Output the [X, Y] coordinate of the center of the cell containing the given text.  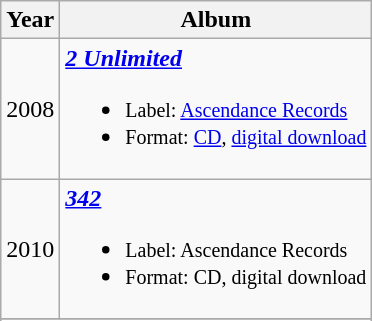
2 UnlimitedLabel: Ascendance RecordsFormat: CD, digital download [216, 109]
342Label: Ascendance RecordsFormat: CD, digital download [216, 249]
Album [216, 20]
2008 [30, 109]
Year [30, 20]
2010 [30, 249]
